Search for the cell housing the specified text and yield its [X, Y] center coordinate. 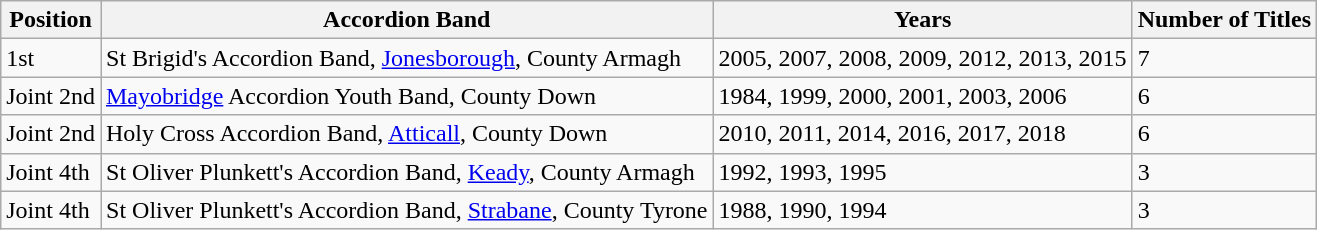
St Brigid's Accordion Band, Jonesborough, County Armagh [406, 58]
1992, 1993, 1995 [922, 172]
Position [51, 20]
2005, 2007, 2008, 2009, 2012, 2013, 2015 [922, 58]
Number of Titles [1224, 20]
Accordion Band [406, 20]
1st [51, 58]
1984, 1999, 2000, 2001, 2003, 2006 [922, 96]
2010, 2011, 2014, 2016, 2017, 2018 [922, 134]
St Oliver Plunkett's Accordion Band, Strabane, County Tyrone [406, 210]
Years [922, 20]
St Oliver Plunkett's Accordion Band, Keady, County Armagh [406, 172]
7 [1224, 58]
Holy Cross Accordion Band, Atticall, County Down [406, 134]
1988, 1990, 1994 [922, 210]
Mayobridge Accordion Youth Band, County Down [406, 96]
